Return (X, Y) of the center of cell containing provided text 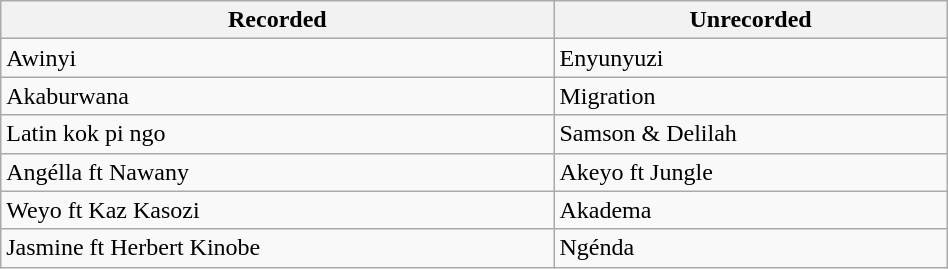
Recorded (278, 20)
Akaburwana (278, 96)
Unrecorded (750, 20)
Akadema (750, 210)
Akeyo ft Jungle (750, 172)
Enyunyuzi (750, 58)
Angélla ft Nawany (278, 172)
Ngénda (750, 248)
Awinyi (278, 58)
Samson & Delilah (750, 134)
Migration (750, 96)
Weyo ft Kaz Kasozi (278, 210)
Latin kok pi ngo (278, 134)
Jasmine ft Herbert Kinobe (278, 248)
